For the text-containing cell, return its midpoint in [X, Y] coordinate format. 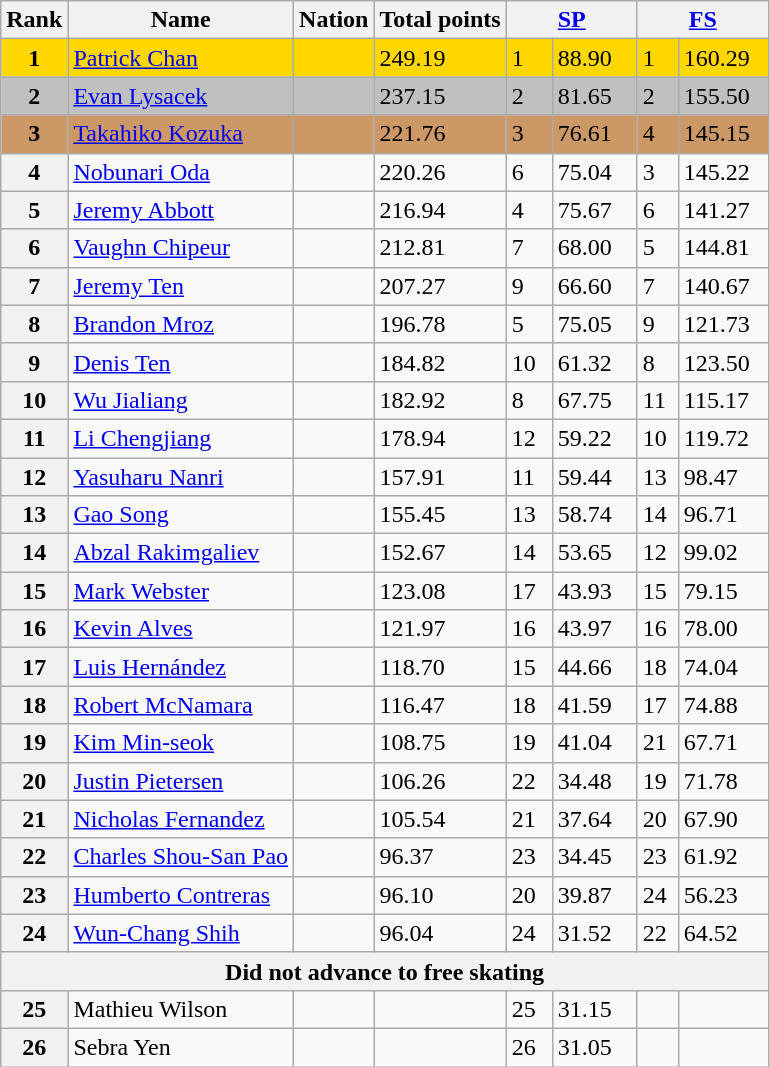
71.78 [723, 781]
Name [181, 20]
Jeremy Abbott [181, 210]
106.26 [440, 781]
Sebra Yen [181, 1047]
Robert McNamara [181, 705]
216.94 [440, 210]
44.66 [594, 667]
74.04 [723, 667]
221.76 [440, 134]
160.29 [723, 58]
31.15 [594, 1009]
Nicholas Fernandez [181, 819]
145.15 [723, 134]
Total points [440, 20]
220.26 [440, 172]
Abzal Rakimgaliev [181, 553]
96.10 [440, 895]
184.82 [440, 362]
Kevin Alves [181, 629]
Did not advance to free skating [385, 971]
105.54 [440, 819]
121.73 [723, 324]
96.04 [440, 933]
61.92 [723, 857]
152.67 [440, 553]
108.75 [440, 743]
Kim Min-seok [181, 743]
121.97 [440, 629]
141.27 [723, 210]
Nation [334, 20]
53.65 [594, 553]
Brandon Mroz [181, 324]
Takahiko Kozuka [181, 134]
Vaughn Chipeur [181, 248]
Jeremy Ten [181, 286]
178.94 [440, 438]
123.08 [440, 591]
67.75 [594, 400]
66.60 [594, 286]
Li Chengjiang [181, 438]
37.64 [594, 819]
Nobunari Oda [181, 172]
98.47 [723, 477]
68.00 [594, 248]
31.52 [594, 933]
Humberto Contreras [181, 895]
31.05 [594, 1047]
75.05 [594, 324]
41.59 [594, 705]
43.93 [594, 591]
212.81 [440, 248]
Yasuharu Nanri [181, 477]
59.44 [594, 477]
81.65 [594, 96]
96.37 [440, 857]
67.71 [723, 743]
119.72 [723, 438]
59.22 [594, 438]
34.45 [594, 857]
75.67 [594, 210]
74.88 [723, 705]
43.97 [594, 629]
34.48 [594, 781]
Rank [34, 20]
155.45 [440, 515]
Patrick Chan [181, 58]
118.70 [440, 667]
96.71 [723, 515]
78.00 [723, 629]
Mark Webster [181, 591]
75.04 [594, 172]
76.61 [594, 134]
Charles Shou-San Pao [181, 857]
61.32 [594, 362]
140.67 [723, 286]
FS [702, 20]
182.92 [440, 400]
207.27 [440, 286]
123.50 [723, 362]
41.04 [594, 743]
Denis Ten [181, 362]
SP [572, 20]
39.87 [594, 895]
79.15 [723, 591]
67.90 [723, 819]
157.91 [440, 477]
Luis Hernández [181, 667]
237.15 [440, 96]
Wu Jialiang [181, 400]
Evan Lysacek [181, 96]
58.74 [594, 515]
144.81 [723, 248]
Justin Pietersen [181, 781]
Gao Song [181, 515]
56.23 [723, 895]
155.50 [723, 96]
116.47 [440, 705]
249.19 [440, 58]
196.78 [440, 324]
64.52 [723, 933]
99.02 [723, 553]
Mathieu Wilson [181, 1009]
145.22 [723, 172]
Wun-Chang Shih [181, 933]
115.17 [723, 400]
88.90 [594, 58]
